Extract the (x, y) coordinate from the center of the cell holding the provided text.  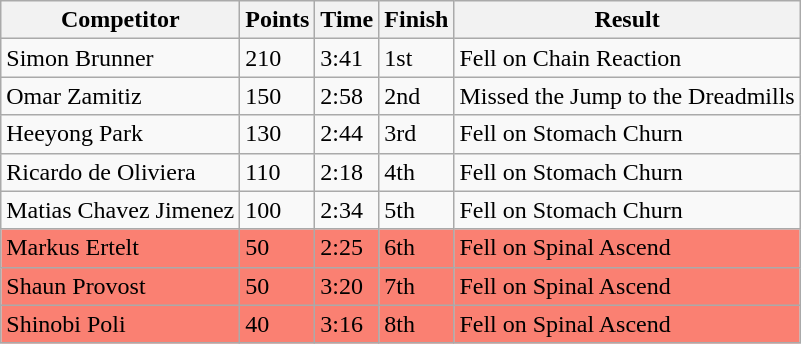
2nd (416, 96)
2:58 (347, 96)
3:16 (347, 324)
40 (278, 324)
3:41 (347, 58)
Matias Chavez Jimenez (120, 210)
Finish (416, 20)
4th (416, 172)
110 (278, 172)
210 (278, 58)
Points (278, 20)
6th (416, 248)
2:34 (347, 210)
Time (347, 20)
Competitor (120, 20)
Markus Ertelt (120, 248)
Shaun Provost (120, 286)
2:18 (347, 172)
3rd (416, 134)
Omar Zamitiz (120, 96)
2:44 (347, 134)
Fell on Chain Reaction (627, 58)
5th (416, 210)
Heeyong Park (120, 134)
7th (416, 286)
130 (278, 134)
Shinobi Poli (120, 324)
100 (278, 210)
1st (416, 58)
3:20 (347, 286)
Simon Brunner (120, 58)
Ricardo de Oliviera (120, 172)
8th (416, 324)
2:25 (347, 248)
Result (627, 20)
Missed the Jump to the Dreadmills (627, 96)
150 (278, 96)
